Scan for the cell matching the given text and deliver its [X, Y] coordinate at center. 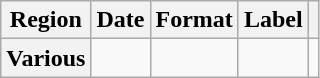
Label [273, 20]
Format [194, 20]
Date [120, 20]
Various [46, 58]
Region [46, 20]
